Search for the cell housing the specified text and yield its [x, y] center coordinate. 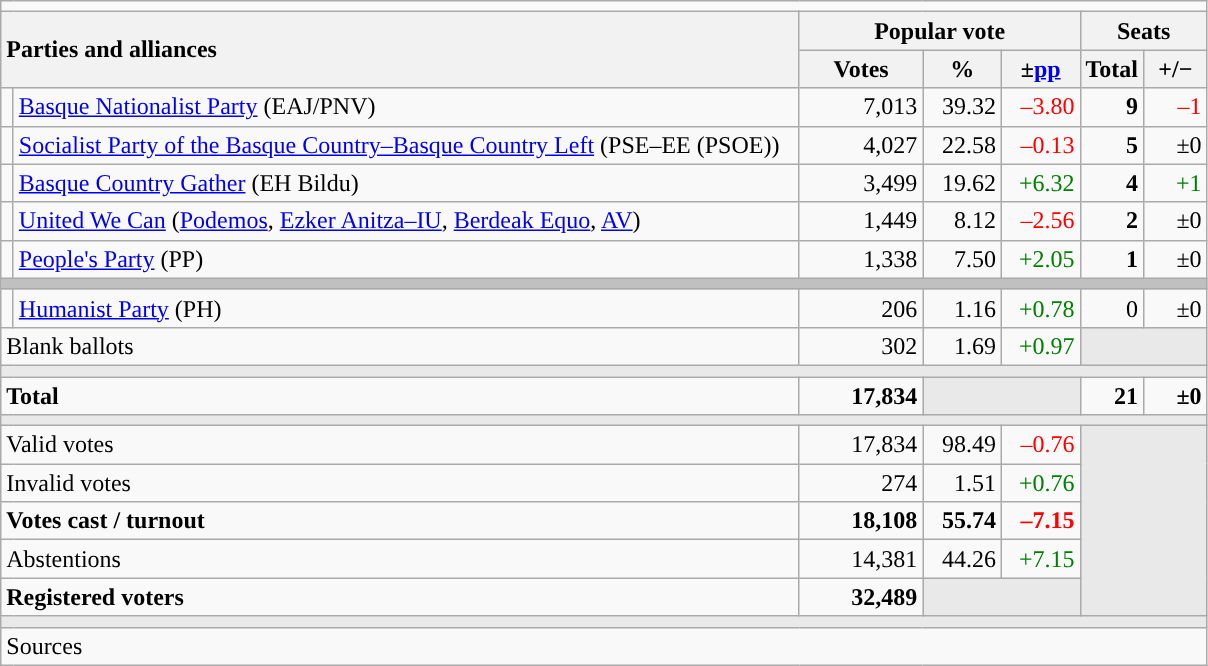
274 [861, 483]
Votes cast / turnout [400, 521]
Parties and alliances [400, 50]
+6.32 [1040, 183]
Registered voters [400, 597]
8.12 [962, 221]
1.16 [962, 308]
–0.76 [1040, 445]
7,013 [861, 107]
Sources [604, 646]
1,449 [861, 221]
+0.78 [1040, 308]
+7.15 [1040, 559]
7.50 [962, 259]
–1 [1176, 107]
98.49 [962, 445]
4 [1112, 183]
+2.05 [1040, 259]
32,489 [861, 597]
+0.97 [1040, 346]
55.74 [962, 521]
Popular vote [940, 31]
302 [861, 346]
1,338 [861, 259]
+0.76 [1040, 483]
% [962, 69]
0 [1112, 308]
–0.13 [1040, 145]
1.69 [962, 346]
14,381 [861, 559]
United We Can (Podemos, Ezker Anitza–IU, Berdeak Equo, AV) [406, 221]
Seats [1144, 31]
18,108 [861, 521]
+/− [1176, 69]
Basque Country Gather (EH Bildu) [406, 183]
5 [1112, 145]
44.26 [962, 559]
21 [1112, 395]
Socialist Party of the Basque Country–Basque Country Left (PSE–EE (PSOE)) [406, 145]
Blank ballots [400, 346]
22.58 [962, 145]
Abstentions [400, 559]
–7.15 [1040, 521]
39.32 [962, 107]
±pp [1040, 69]
–3.80 [1040, 107]
Humanist Party (PH) [406, 308]
Invalid votes [400, 483]
4,027 [861, 145]
–2.56 [1040, 221]
2 [1112, 221]
3,499 [861, 183]
+1 [1176, 183]
1.51 [962, 483]
9 [1112, 107]
1 [1112, 259]
Basque Nationalist Party (EAJ/PNV) [406, 107]
People's Party (PP) [406, 259]
Votes [861, 69]
Valid votes [400, 445]
19.62 [962, 183]
206 [861, 308]
